Capture the cell that displays the provided text and extract its [x, y] central coordinate. 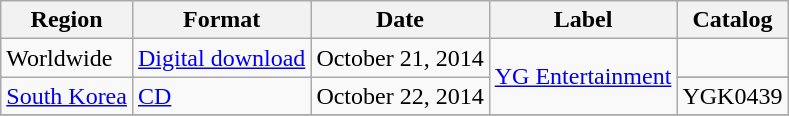
October 22, 2014 [400, 96]
October 21, 2014 [400, 58]
Worldwide [67, 58]
Format [221, 20]
YGK0439 [732, 96]
Date [400, 20]
Region [67, 20]
Label [583, 20]
South Korea [67, 96]
Digital download [221, 58]
Catalog [732, 20]
YG Entertainment [583, 77]
CD [221, 96]
